From the cell containing the given text, extract its center point as [X, Y] coordinate. 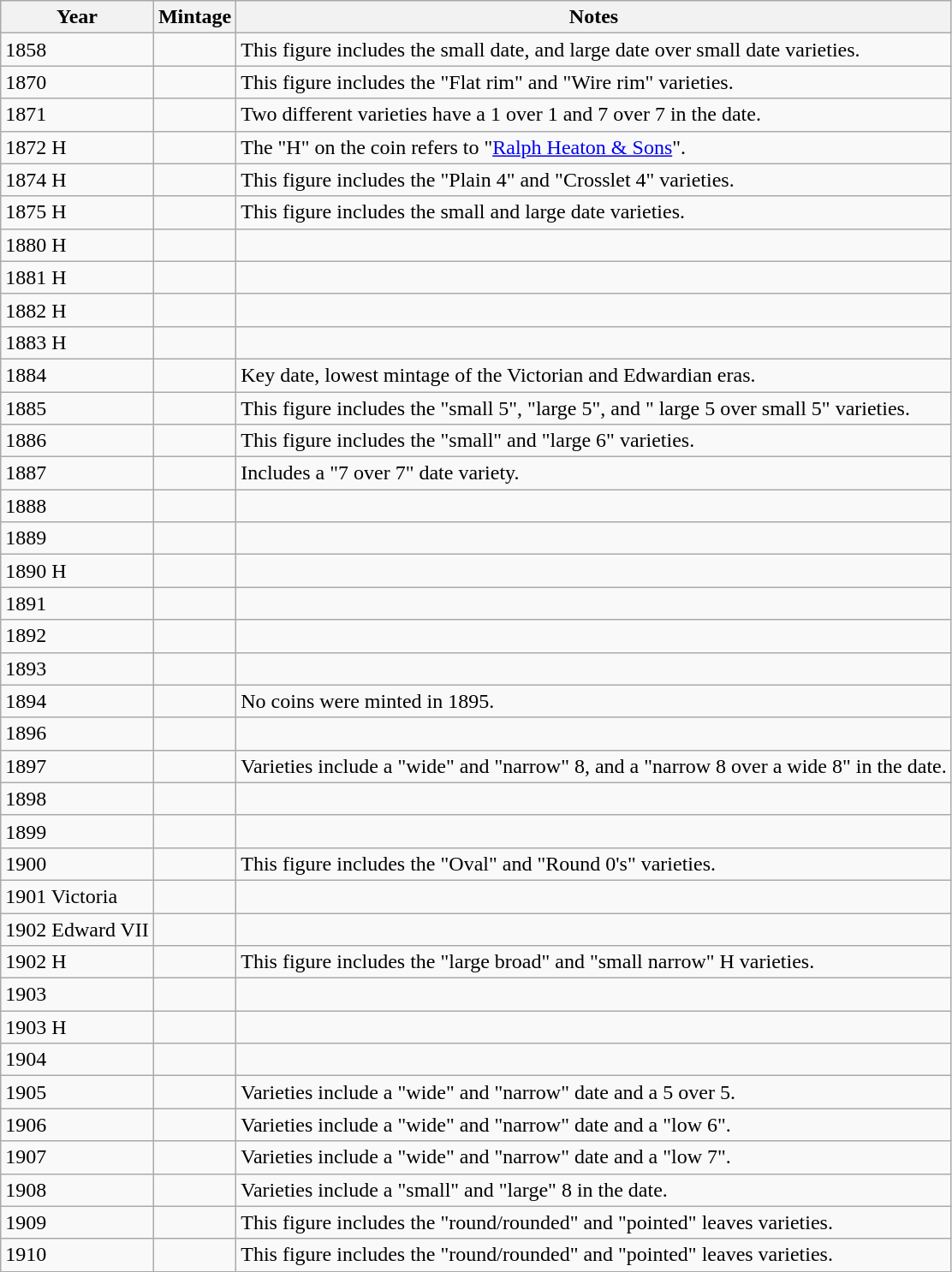
1899 [77, 831]
This figure includes the "Flat rim" and "Wire rim" varieties. [594, 82]
Varieties include a "wide" and "narrow" date and a "low 6". [594, 1125]
1886 [77, 441]
1870 [77, 82]
This figure includes the "small 5", "large 5", and " large 5 over small 5" varieties. [594, 408]
No coins were minted in 1895. [594, 701]
Varieties include a "wide" and "narrow" date and a "low 7". [594, 1157]
Includes a "7 over 7" date variety. [594, 473]
1883 H [77, 342]
Notes [594, 17]
1896 [77, 734]
1871 [77, 115]
1903 [77, 995]
This figure includes the small and large date varieties. [594, 212]
1882 H [77, 310]
1890 H [77, 571]
1902 H [77, 962]
1894 [77, 701]
This figure includes the "small" and "large 6" varieties. [594, 441]
1910 [77, 1255]
Year [77, 17]
1881 H [77, 277]
1858 [77, 50]
1885 [77, 408]
Varieties include a "wide" and "narrow" 8, and a "narrow 8 over a wide 8" in the date. [594, 766]
Varieties include a "small" and "large" 8 in the date. [594, 1190]
1907 [77, 1157]
This figure includes the "Oval" and "Round 0's" varieties. [594, 864]
Two different varieties have a 1 over 1 and 7 over 7 in the date. [594, 115]
1888 [77, 506]
Key date, lowest mintage of the Victorian and Edwardian eras. [594, 375]
1889 [77, 538]
1906 [77, 1125]
The "H" on the coin refers to "Ralph Heaton & Sons". [594, 147]
This figure includes the "large broad" and "small narrow" H varieties. [594, 962]
1901 Victoria [77, 896]
This figure includes the small date, and large date over small date varieties. [594, 50]
1874 H [77, 180]
1904 [77, 1060]
1897 [77, 766]
1892 [77, 636]
1880 H [77, 245]
1902 Edward VII [77, 929]
1905 [77, 1092]
1887 [77, 473]
1893 [77, 669]
Mintage [194, 17]
1909 [77, 1222]
1900 [77, 864]
1891 [77, 603]
1898 [77, 799]
1875 H [77, 212]
1872 H [77, 147]
1884 [77, 375]
This figure includes the "Plain 4" and "Crosslet 4" varieties. [594, 180]
1903 H [77, 1027]
1908 [77, 1190]
Varieties include a "wide" and "narrow" date and a 5 over 5. [594, 1092]
